Extract the (X, Y) coordinate from the center of the cell holding the provided text.  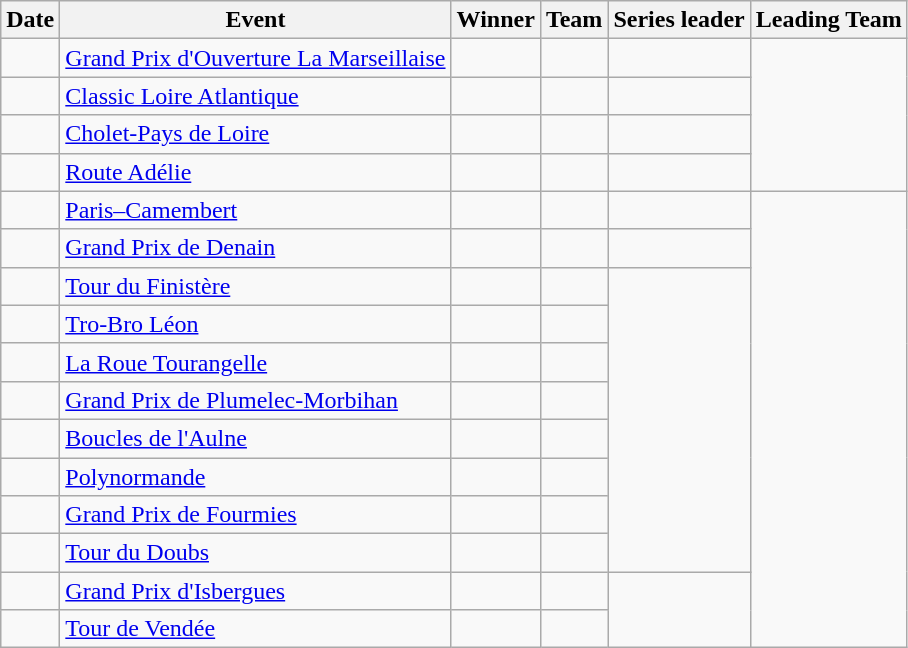
Tour du Finistère (256, 286)
Grand Prix d'Isbergues (256, 591)
Tour de Vendée (256, 629)
Tour du Doubs (256, 553)
Route Adélie (256, 172)
Grand Prix d'Ouverture La Marseillaise (256, 58)
Grand Prix de Denain (256, 248)
Boucles de l'Aulne (256, 438)
Grand Prix de Plumelec-Morbihan (256, 400)
La Roue Tourangelle (256, 362)
Series leader (679, 20)
Cholet-Pays de Loire (256, 134)
Classic Loire Atlantique (256, 96)
Date (30, 20)
Grand Prix de Fourmies (256, 515)
Polynormande (256, 477)
Team (574, 20)
Paris–Camembert (256, 210)
Tro-Bro Léon (256, 324)
Leading Team (828, 20)
Event (256, 20)
Winner (496, 20)
